Capture the cell that displays the provided text and extract its (X, Y) central coordinate. 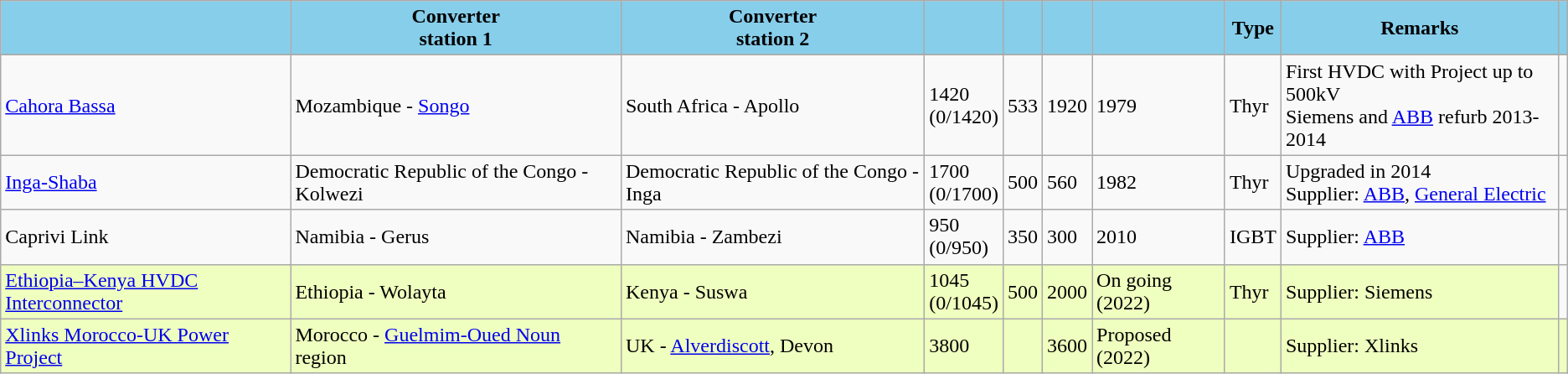
533 (1022, 106)
Democratic Republic of the Congo - Inga (772, 183)
1982 (1159, 183)
Cahora Bassa (146, 106)
Namibia - Gerus (456, 236)
Ethiopia–Kenya HVDC Interconnector (146, 292)
1045 (0/1045) (964, 292)
Ethiopia - Wolayta (456, 292)
Supplier: Siemens (1419, 292)
IGBT (1253, 236)
Xlinks Morocco-UK Power Project (146, 345)
Namibia - Zambezi (772, 236)
Democratic Republic of the Congo - Kolwezi (456, 183)
Supplier: Xlinks (1419, 345)
1920 (1067, 106)
Converterstation 2 (772, 29)
South Africa - Apollo (772, 106)
Remarks (1419, 29)
First HVDC with Project up to 500kV Siemens and ABB refurb 2013-2014 (1419, 106)
Type (1253, 29)
Morocco - Guelmim-Oued Noun region (456, 345)
Upgraded in 2014 Supplier: ABB, General Electric (1419, 183)
Kenya - Suswa (772, 292)
Mozambique - Songo (456, 106)
1700 (0/1700) (964, 183)
1979 (1159, 106)
950 (0/950) (964, 236)
UK - Alverdiscott, Devon (772, 345)
300 (1067, 236)
Converterstation 1 (456, 29)
1420 (0/1420) (964, 106)
2010 (1159, 236)
Inga-Shaba (146, 183)
350 (1022, 236)
Caprivi Link (146, 236)
Proposed (2022) (1159, 345)
3800 (964, 345)
On going (2022) (1159, 292)
2000 (1067, 292)
3600 (1067, 345)
Supplier: ABB (1419, 236)
560 (1067, 183)
